Scan for the cell matching the given text and deliver its [x, y] coordinate at center. 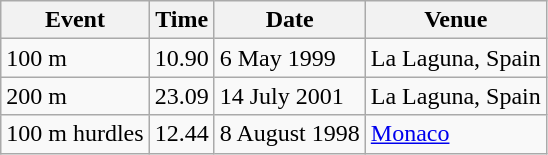
200 m [75, 96]
Monaco [456, 134]
100 m hurdles [75, 134]
10.90 [182, 58]
100 m [75, 58]
23.09 [182, 96]
8 August 1998 [290, 134]
Venue [456, 20]
6 May 1999 [290, 58]
12.44 [182, 134]
14 July 2001 [290, 96]
Time [182, 20]
Event [75, 20]
Date [290, 20]
